Return [x, y] of the center of cell containing provided text 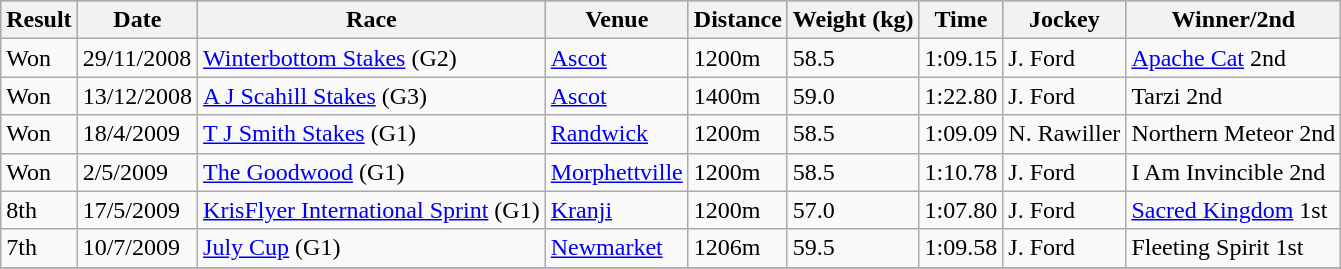
8th [39, 210]
1:09.15 [961, 58]
1400m [738, 96]
10/7/2009 [137, 248]
59.5 [853, 248]
1:09.09 [961, 134]
Morphettville [616, 172]
KrisFlyer International Sprint (G1) [372, 210]
1206m [738, 248]
1:10.78 [961, 172]
13/12/2008 [137, 96]
2/5/2009 [137, 172]
1:09.58 [961, 248]
59.0 [853, 96]
1:07.80 [961, 210]
57.0 [853, 210]
Randwick [616, 134]
Kranji [616, 210]
T J Smith Stakes (G1) [372, 134]
Jockey [1064, 20]
July Cup (G1) [372, 248]
Winterbottom Stakes (G2) [372, 58]
Time [961, 20]
1:22.80 [961, 96]
Distance [738, 20]
I Am Invincible 2nd [1234, 172]
Weight (kg) [853, 20]
The Goodwood (G1) [372, 172]
N. Rawiller [1064, 134]
18/4/2009 [137, 134]
7th [39, 248]
Sacred Kingdom 1st [1234, 210]
A J Scahill Stakes (G3) [372, 96]
Apache Cat 2nd [1234, 58]
Tarzi 2nd [1234, 96]
Newmarket [616, 248]
Result [39, 20]
29/11/2008 [137, 58]
Race [372, 20]
Venue [616, 20]
17/5/2009 [137, 210]
Date [137, 20]
Fleeting Spirit 1st [1234, 248]
Winner/2nd [1234, 20]
Northern Meteor 2nd [1234, 134]
